Return the [x, y] coordinate for the center point of the cell that contains the specified text.  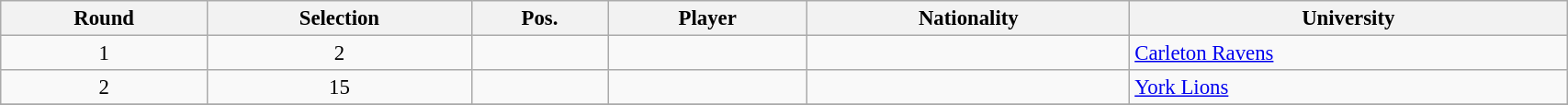
Pos. [539, 18]
15 [339, 87]
University [1348, 18]
Round [105, 18]
1 [105, 53]
Carleton Ravens [1348, 53]
Nationality [968, 18]
Player [707, 18]
Selection [339, 18]
York Lions [1348, 87]
